Determine the [x, y] coordinate at the center of the cell enclosing the given text.  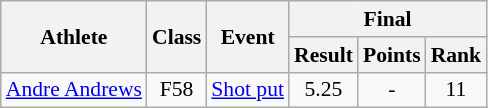
5.25 [324, 90]
F58 [176, 90]
Points [392, 55]
Class [176, 36]
Event [248, 36]
- [392, 90]
Result [324, 55]
Final [388, 19]
Athlete [74, 36]
11 [456, 90]
Rank [456, 55]
Shot put [248, 90]
Andre Andrews [74, 90]
